Capture the cell that displays the provided text and extract its [X, Y] central coordinate. 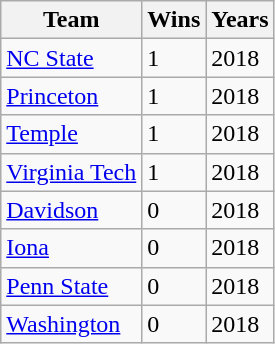
Wins [174, 20]
Davidson [72, 210]
Team [72, 20]
Penn State [72, 286]
NC State [72, 58]
Princeton [72, 96]
Iona [72, 248]
Washington [72, 324]
Years [240, 20]
Virginia Tech [72, 172]
Temple [72, 134]
